Return the (X, Y) coordinate for the center point of the cell that contains the specified text.  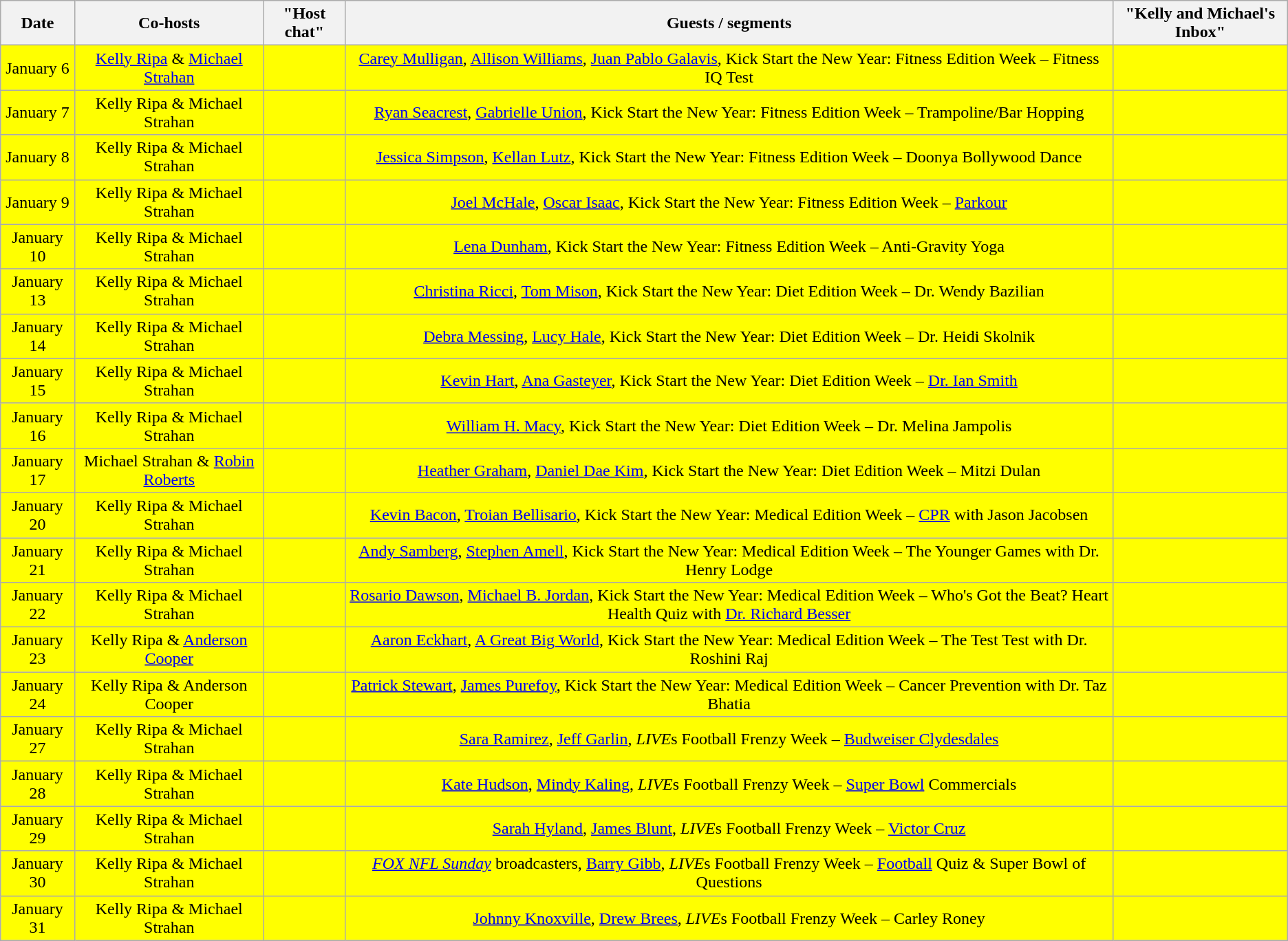
January 8 (38, 157)
January 15 (38, 381)
Guests / segments (729, 23)
FOX NFL Sunday broadcasters, Barry Gibb, LIVEs Football Frenzy Week – Football Quiz & Super Bowl of Questions (729, 874)
Kevin Hart, Ana Gasteyer, Kick Start the New Year: Diet Edition Week – Dr. Ian Smith (729, 381)
Rosario Dawson, Michael B. Jordan, Kick Start the New Year: Medical Edition Week – Who's Got the Beat? Heart Health Quiz with Dr. Richard Besser (729, 605)
Date (38, 23)
Kate Hudson, Mindy Kaling, LIVEs Football Frenzy Week – Super Bowl Commercials (729, 784)
Christina Ricci, Tom Mison, Kick Start the New Year: Diet Edition Week – Dr. Wendy Bazilian (729, 292)
Debra Messing, Lucy Hale, Kick Start the New Year: Diet Edition Week – Dr. Heidi Skolnik (729, 336)
Sarah Hyland, James Blunt, LIVEs Football Frenzy Week – Victor Cruz (729, 828)
Co-hosts (169, 23)
Patrick Stewart, James Purefoy, Kick Start the New Year: Medical Edition Week – Cancer Prevention with Dr. Taz Bhatia (729, 695)
Joel McHale, Oscar Isaac, Kick Start the New Year: Fitness Edition Week – Parkour (729, 202)
Carey Mulligan, Allison Williams, Juan Pablo Galavis, Kick Start the New Year: Fitness Edition Week – Fitness IQ Test (729, 67)
Michael Strahan & Robin Roberts (169, 470)
January 13 (38, 292)
Andy Samberg, Stephen Amell, Kick Start the New Year: Medical Edition Week – The Younger Games with Dr. Henry Lodge (729, 560)
William H. Macy, Kick Start the New Year: Diet Edition Week – Dr. Melina Jampolis (729, 425)
"Host chat" (304, 23)
Heather Graham, Daniel Dae Kim, Kick Start the New Year: Diet Edition Week – Mitzi Dulan (729, 470)
January 16 (38, 425)
"Kelly and Michael's Inbox" (1200, 23)
January 23 (38, 649)
January 22 (38, 605)
January 20 (38, 515)
Lena Dunham, Kick Start the New Year: Fitness Edition Week – Anti-Gravity Yoga (729, 246)
January 17 (38, 470)
January 28 (38, 784)
January 9 (38, 202)
January 10 (38, 246)
January 7 (38, 113)
January 24 (38, 695)
Aaron Eckhart, A Great Big World, Kick Start the New Year: Medical Edition Week – The Test Test with Dr. Roshini Raj (729, 649)
Sara Ramirez, Jeff Garlin, LIVEs Football Frenzy Week – Budweiser Clydesdales (729, 739)
January 14 (38, 336)
January 31 (38, 918)
Ryan Seacrest, Gabrielle Union, Kick Start the New Year: Fitness Edition Week – Trampoline/Bar Hopping (729, 113)
January 27 (38, 739)
Kevin Bacon, Troian Bellisario, Kick Start the New Year: Medical Edition Week – CPR with Jason Jacobsen (729, 515)
January 6 (38, 67)
January 29 (38, 828)
Johnny Knoxville, Drew Brees, LIVEs Football Frenzy Week – Carley Roney (729, 918)
Jessica Simpson, Kellan Lutz, Kick Start the New Year: Fitness Edition Week – Doonya Bollywood Dance (729, 157)
January 30 (38, 874)
January 21 (38, 560)
